Provide the [X, Y] coordinate of the cell's center where the given text is located.  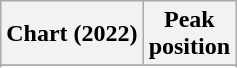
Peakposition [189, 34]
Chart (2022) [72, 34]
